Search for the cell housing the specified text and yield its [x, y] center coordinate. 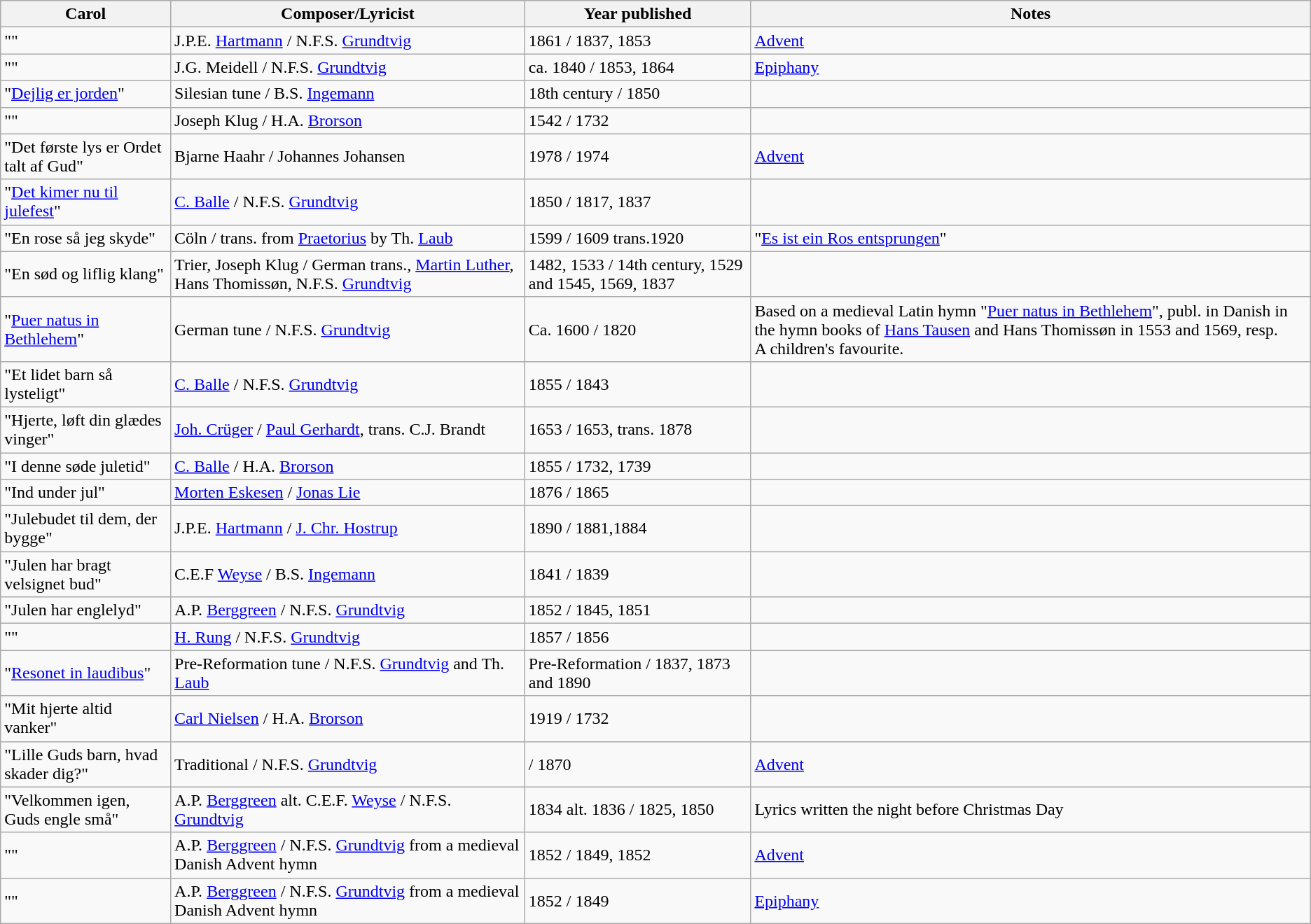
Bjarne Haahr / Johannes Johansen [348, 157]
Carl Nielsen / H.A. Brorson [348, 718]
"Julebudet til dem, der bygge" [85, 529]
1841 / 1839 [637, 574]
ca. 1840 / 1853, 1864 [637, 67]
1852 / 1849 [637, 900]
A.P. Berggreen alt. C.E.F. Weyse / N.F.S. Grundtvig [348, 809]
1857 / 1856 [637, 637]
"Resonet in laudibus" [85, 673]
1876 / 1865 [637, 493]
"Dejlig er jorden" [85, 94]
1919 / 1732 [637, 718]
C. Balle / H.A. Brorson [348, 465]
"Hjerte, løft din glædes vinger" [85, 430]
"Julen har bragt velsignet bud" [85, 574]
1855 / 1732, 1739 [637, 465]
Morten Eskesen / Jonas Lie [348, 493]
1834 alt. 1836 / 1825, 1850 [637, 809]
Ca. 1600 / 1820 [637, 329]
"Det kimer nu til julefest" [85, 202]
"Ind under jul" [85, 493]
1855 / 1843 [637, 384]
H. Rung / N.F.S. Grundtvig [348, 637]
Pre-Reformation tune / N.F.S. Grundtvig and Th. Laub [348, 673]
"Puer natus in Bethlehem" [85, 329]
Joh. Crüger / Paul Gerhardt, trans. C.J. Brandt [348, 430]
/ 1870 [637, 764]
Lyrics written the night before Christmas Day [1031, 809]
1653 / 1653, trans. 1878 [637, 430]
1852 / 1845, 1851 [637, 610]
1599 / 1609 trans.1920 [637, 238]
"Mit hjerte altid vanker" [85, 718]
"En sød og liflig klang" [85, 274]
1861 / 1837, 1853 [637, 41]
1482, 1533 / 14th century, 1529 and 1545, 1569, 1837 [637, 274]
Trier, Joseph Klug / German trans., Martin Luther, Hans Thomissøn, N.F.S. Grundtvig [348, 274]
"En rose så jeg skyde" [85, 238]
Joseph Klug / H.A. Brorson [348, 120]
Notes [1031, 14]
German tune / N.F.S. Grundtvig [348, 329]
Pre-Reformation / 1837, 1873 and 1890 [637, 673]
1850 / 1817, 1837 [637, 202]
18th century / 1850 [637, 94]
1852 / 1849, 1852 [637, 855]
Carol [85, 14]
C.E.F Weyse / B.S. Ingemann [348, 574]
"Es ist ein Ros entsprungen" [1031, 238]
Year published [637, 14]
1890 / 1881,1884 [637, 529]
1978 / 1974 [637, 157]
Silesian tune / B.S. Ingemann [348, 94]
Cöln / trans. from Praetorius by Th. Laub [348, 238]
J.P.E. Hartmann / J. Chr. Hostrup [348, 529]
J.P.E. Hartmann / N.F.S. Grundtvig [348, 41]
"I denne søde juletid" [85, 465]
J.G. Meidell / N.F.S. Grundtvig [348, 67]
Traditional / N.F.S. Grundtvig [348, 764]
1542 / 1732 [637, 120]
Composer/Lyricist [348, 14]
"Et lidet barn så lysteligt" [85, 384]
"Det første lys er Ordet talt af Gud" [85, 157]
A.P. Berggreen / N.F.S. Grundtvig [348, 610]
"Velkommen igen, Guds engle små" [85, 809]
"Julen har englelyd" [85, 610]
"Lille Guds barn, hvad skader dig?" [85, 764]
